For the text-containing cell, return its midpoint in [X, Y] coordinate format. 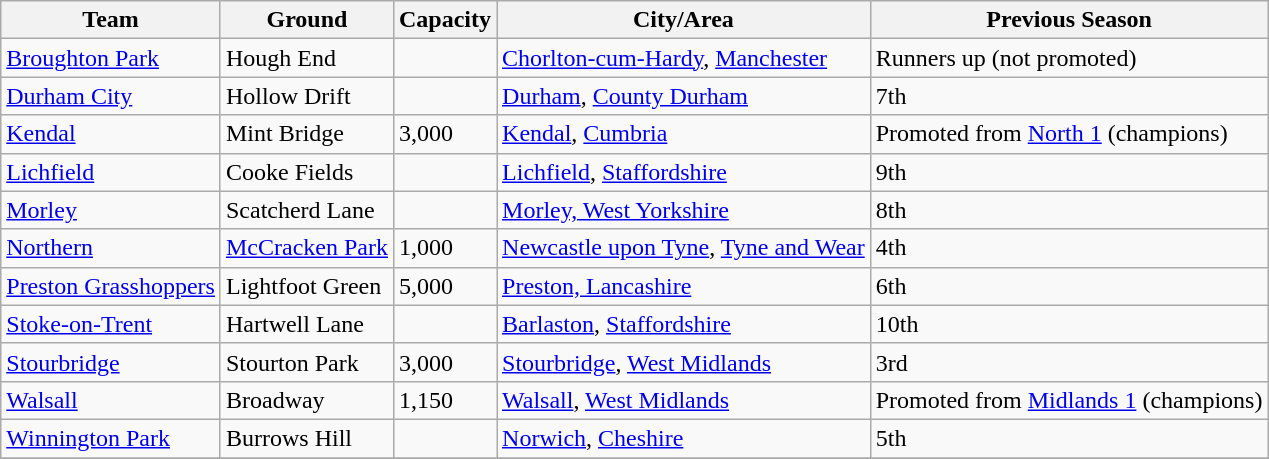
Previous Season [1069, 20]
Stourbridge, West Midlands [684, 362]
Norwich, Cheshire [684, 438]
Lichfield [111, 172]
Cooke Fields [306, 172]
10th [1069, 324]
Winnington Park [111, 438]
Hough End [306, 58]
Burrows Hill [306, 438]
Scatcherd Lane [306, 210]
Walsall [111, 400]
Broughton Park [111, 58]
Hollow Drift [306, 96]
Team [111, 20]
Runners up (not promoted) [1069, 58]
City/Area [684, 20]
Morley, West Yorkshire [684, 210]
1,000 [444, 248]
McCracken Park [306, 248]
Preston, Lancashire [684, 286]
Preston Grasshoppers [111, 286]
Hartwell Lane [306, 324]
Mint Bridge [306, 134]
Durham City [111, 96]
9th [1069, 172]
5th [1069, 438]
Newcastle upon Tyne, Tyne and Wear [684, 248]
1,150 [444, 400]
Kendal [111, 134]
Promoted from North 1 (champions) [1069, 134]
Capacity [444, 20]
Stourbridge [111, 362]
4th [1069, 248]
Northern [111, 248]
Stourton Park [306, 362]
Stoke-on-Trent [111, 324]
Ground [306, 20]
Barlaston, Staffordshire [684, 324]
Durham, County Durham [684, 96]
5,000 [444, 286]
3rd [1069, 362]
Lightfoot Green [306, 286]
Broadway [306, 400]
Walsall, West Midlands [684, 400]
7th [1069, 96]
8th [1069, 210]
Morley [111, 210]
Promoted from Midlands 1 (champions) [1069, 400]
Kendal, Cumbria [684, 134]
6th [1069, 286]
Chorlton-cum-Hardy, Manchester [684, 58]
Lichfield, Staffordshire [684, 172]
